From the cell containing the given text, extract its center point as [x, y] coordinate. 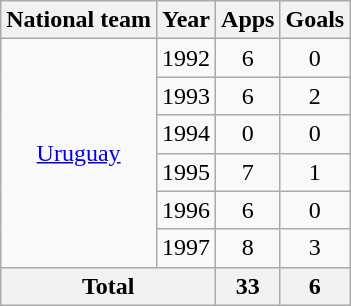
Uruguay [79, 153]
Total [108, 286]
2 [315, 96]
National team [79, 20]
1994 [186, 134]
1997 [186, 248]
1 [315, 172]
Year [186, 20]
Goals [315, 20]
1992 [186, 58]
7 [248, 172]
1996 [186, 210]
3 [315, 248]
8 [248, 248]
Apps [248, 20]
1993 [186, 96]
33 [248, 286]
1995 [186, 172]
